Capture the cell that displays the provided text and extract its [X, Y] central coordinate. 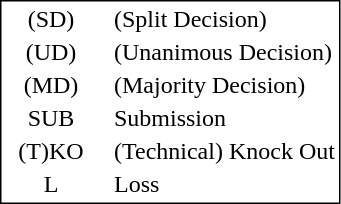
(Unanimous Decision) [224, 53]
(Technical) Knock Out [224, 151]
(SD) [50, 19]
L [50, 185]
(Split Decision) [224, 19]
SUB [50, 119]
Loss [224, 185]
(UD) [50, 53]
Submission [224, 119]
(MD) [50, 85]
(T)KO [50, 151]
(Majority Decision) [224, 85]
